Search for the cell housing the specified text and yield its [X, Y] center coordinate. 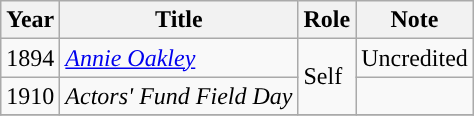
1894 [30, 58]
Annie Oakley [179, 58]
Title [179, 20]
1910 [30, 96]
Role [327, 20]
Self [327, 77]
Uncredited [415, 58]
Year [30, 20]
Note [415, 20]
Actors' Fund Field Day [179, 96]
